Extract the (x, y) coordinate from the center of the cell holding the provided text.  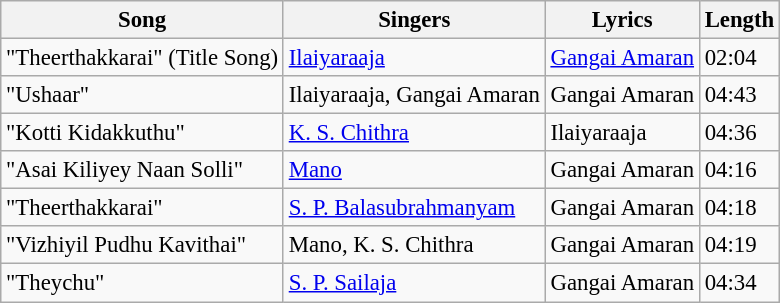
"Theerthakkarai" (142, 208)
K. S. Chithra (414, 133)
"Vizhiyil Pudhu Kavithai" (142, 245)
04:18 (739, 208)
Mano (414, 170)
S. P. Balasubrahmanyam (414, 208)
Length (739, 20)
04:36 (739, 133)
04:43 (739, 95)
"Theerthakkarai" (Title Song) (142, 58)
"Theychu" (142, 283)
Singers (414, 20)
04:16 (739, 170)
Lyrics (622, 20)
04:34 (739, 283)
02:04 (739, 58)
"Ushaar" (142, 95)
Song (142, 20)
S. P. Sailaja (414, 283)
04:19 (739, 245)
Mano, K. S. Chithra (414, 245)
"Asai Kiliyey Naan Solli" (142, 170)
"Kotti Kidakkuthu" (142, 133)
Ilaiyaraaja, Gangai Amaran (414, 95)
